Search for the cell housing the specified text and yield its [x, y] center coordinate. 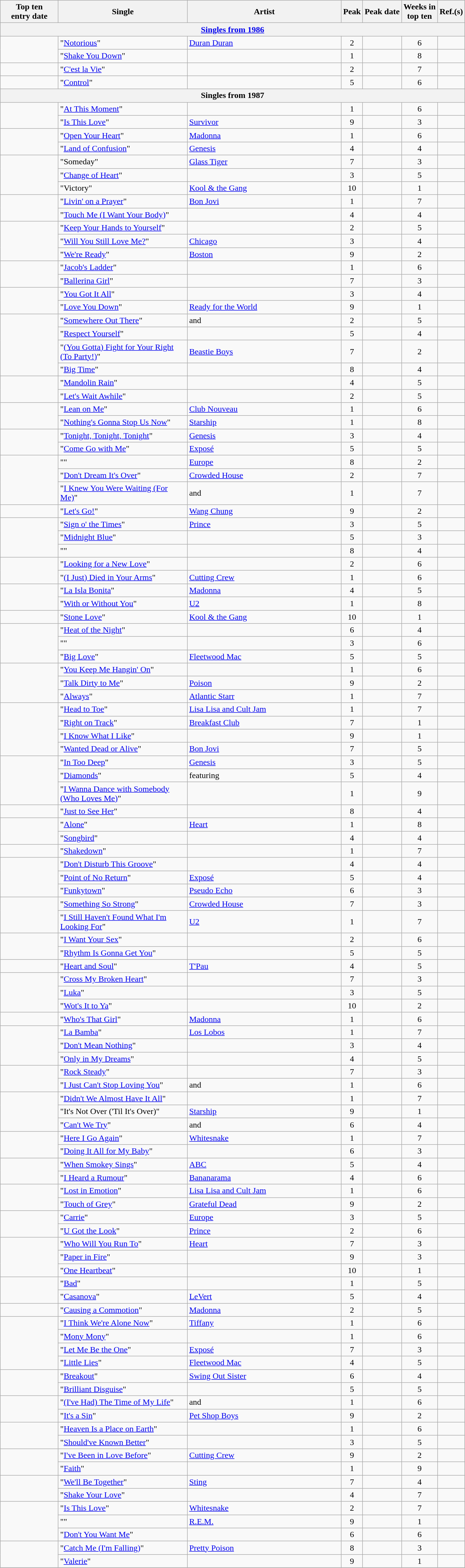
"Don't You Want Me" [123, 1535]
"Somewhere Out There" [123, 320]
"Rock Steady" [123, 1072]
Pretty Poison [264, 1548]
"I've Been in Love Before" [123, 1455]
"Head to Toe" [123, 709]
Tiffany [264, 1323]
"At This Moment" [123, 109]
"I Wanna Dance with Somebody (Who Loves Me)" [123, 793]
"Land of Confusion" [123, 148]
"Heart and Soul" [123, 966]
"Touch of Grey" [123, 1204]
"Just to See Her" [123, 811]
"One Heartbeat" [123, 1270]
"It's Not Over ('Til It's Over)" [123, 1112]
Artist [264, 12]
Atlantic Starr [264, 696]
"Something So Strong" [123, 904]
"Carrie" [123, 1217]
"I Knew You Were Waiting (For Me)" [123, 493]
"Control" [123, 82]
"Sign o' the Times" [123, 524]
Boston [264, 254]
"Wot's It to Ya" [123, 1006]
"Always" [123, 696]
"Little Lies" [123, 1363]
LeVert [264, 1297]
"La Isla Bonita" [123, 590]
"Wanted Dead or Alive" [123, 749]
"Keep Your Hands to Yourself" [123, 228]
"C'est la Vie" [123, 69]
Poison [264, 683]
"Should've Known Better" [123, 1442]
"Right on Track" [123, 723]
"Catch Me (I'm Falling)" [123, 1548]
"We'll Be Together" [123, 1482]
"Cross My Broken Heart" [123, 979]
Duran Duran [264, 43]
"La Bamba" [123, 1032]
"Livin' on a Prayer" [123, 201]
"Shake You Down" [123, 56]
"Valerie" [123, 1561]
"Come Go with Me" [123, 449]
"Who's That Girl" [123, 1019]
"I Just Can't Stop Loving You" [123, 1085]
Top tenentry date [29, 12]
"You Got It All" [123, 294]
"When Smokey Sings" [123, 1164]
"Point of No Return" [123, 877]
"Diamonds" [123, 775]
"(You Gotta) Fight for Your Right (To Party!)" [123, 352]
"Rhythm Is Gonna Get You" [123, 953]
Pseudo Echo [264, 891]
"Doing It All for My Baby" [123, 1151]
Bananarama [264, 1178]
"Alone" [123, 824]
Pet Shop Boys [264, 1416]
"Shake Your Love" [123, 1495]
Chicago [264, 241]
R.E.M. [264, 1521]
Los Lobos [264, 1032]
"Respect Yourself" [123, 333]
"Can't We Try" [123, 1125]
"Change of Heart" [123, 175]
"Let's Go!" [123, 511]
"Mandolin Rain" [123, 382]
"(I Just) Died in Your Arms" [123, 577]
"Don't Dream It's Over" [123, 475]
"Songbird" [123, 837]
"I Heard a Rumour" [123, 1178]
"Talk Dirty to Me" [123, 683]
"Someday" [123, 162]
ABC [264, 1164]
"Midnight Blue" [123, 537]
"Casanova" [123, 1297]
Beastie Boys [264, 352]
Ref.(s) [451, 12]
"Luka" [123, 992]
"U Got the Look" [123, 1230]
"You Keep Me Hangin' On" [123, 670]
"Lean on Me" [123, 409]
Singles from 1987 [233, 96]
"Touch Me (I Want Your Body)" [123, 215]
"Paper in Fire" [123, 1257]
"Stone Love" [123, 617]
"Shakedown" [123, 851]
Grateful Dead [264, 1204]
Peak date [382, 12]
"We're Ready" [123, 254]
"(I've Had) The Time of My Life" [123, 1402]
"Who Will You Run To" [123, 1244]
"Nothing's Gonna Stop Us Now" [123, 422]
"Lost in Emotion" [123, 1191]
"With or Without You" [123, 603]
Club Nouveau [264, 409]
"Don't Mean Nothing" [123, 1045]
T'Pau [264, 966]
"I Want Your Sex" [123, 940]
"I Still Haven't Found What I'm Looking For" [123, 922]
Peak [352, 12]
"Looking for a New Love" [123, 564]
"Don't Disturb This Groove" [123, 864]
Swing Out Sister [264, 1376]
Sting [264, 1482]
Single [123, 12]
"Here I Go Again" [123, 1138]
Breakfast Club [264, 723]
"Big Time" [123, 369]
"Heaven Is a Place on Earth" [123, 1429]
"Open Your Heart" [123, 135]
"Heat of the Night" [123, 630]
"Bad" [123, 1284]
"Will You Still Love Me?" [123, 241]
"Mony Mony" [123, 1336]
"Only in My Dreams" [123, 1058]
"Breakout" [123, 1376]
"Jacob's Ladder" [123, 267]
"I Know What I Like" [123, 736]
featuring [264, 775]
"In Too Deep" [123, 762]
"Ballerina Girl" [123, 281]
"Faith" [123, 1468]
Weeks intop ten [419, 12]
Singles from 1986 [233, 30]
Wang Chung [264, 511]
"I Think We're Alone Now" [123, 1323]
"It's a Sin" [123, 1416]
Glass Tiger [264, 162]
"Tonight, Tonight, Tonight" [123, 436]
"Funkytown" [123, 891]
Ready for the World [264, 307]
"Brilliant Disguise" [123, 1389]
"Notorious" [123, 43]
"Victory" [123, 188]
"Causing a Commotion" [123, 1310]
Survivor [264, 122]
"Let Me Be the One" [123, 1350]
"Love You Down" [123, 307]
"Didn't We Almost Have It All" [123, 1098]
"Big Love" [123, 657]
"Let's Wait Awhile" [123, 396]
